Return (X, Y) of the center of cell containing provided text 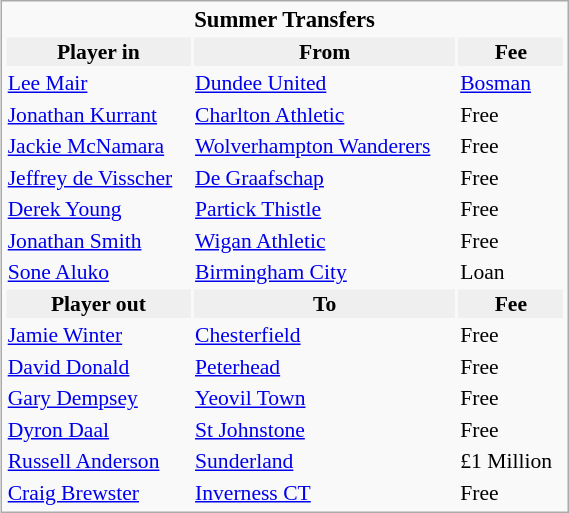
Wigan Athletic (325, 240)
£1 Million (511, 461)
Jackie McNamara (98, 146)
Wolverhampton Wanderers (325, 146)
Sone Aluko (98, 272)
Lee Mair (98, 83)
Dyron Daal (98, 430)
Charlton Athletic (325, 114)
Summer Transfers (284, 20)
Partick Thistle (325, 209)
From (325, 52)
Player out (98, 304)
Yeovil Town (325, 398)
Gary Dempsey (98, 398)
Inverness CT (325, 492)
Derek Young (98, 209)
Player in (98, 52)
De Graafschap (325, 178)
Sunderland (325, 461)
Chesterfield (325, 335)
Dundee United (325, 83)
Jeffrey de Visscher (98, 178)
St Johnstone (325, 430)
Peterhead (325, 366)
Jonathan Smith (98, 240)
Loan (511, 272)
Birmingham City (325, 272)
Jonathan Kurrant (98, 114)
Craig Brewster (98, 492)
To (325, 304)
Bosman (511, 83)
Jamie Winter (98, 335)
David Donald (98, 366)
Russell Anderson (98, 461)
